Capture the cell that displays the provided text and extract its (x, y) central coordinate. 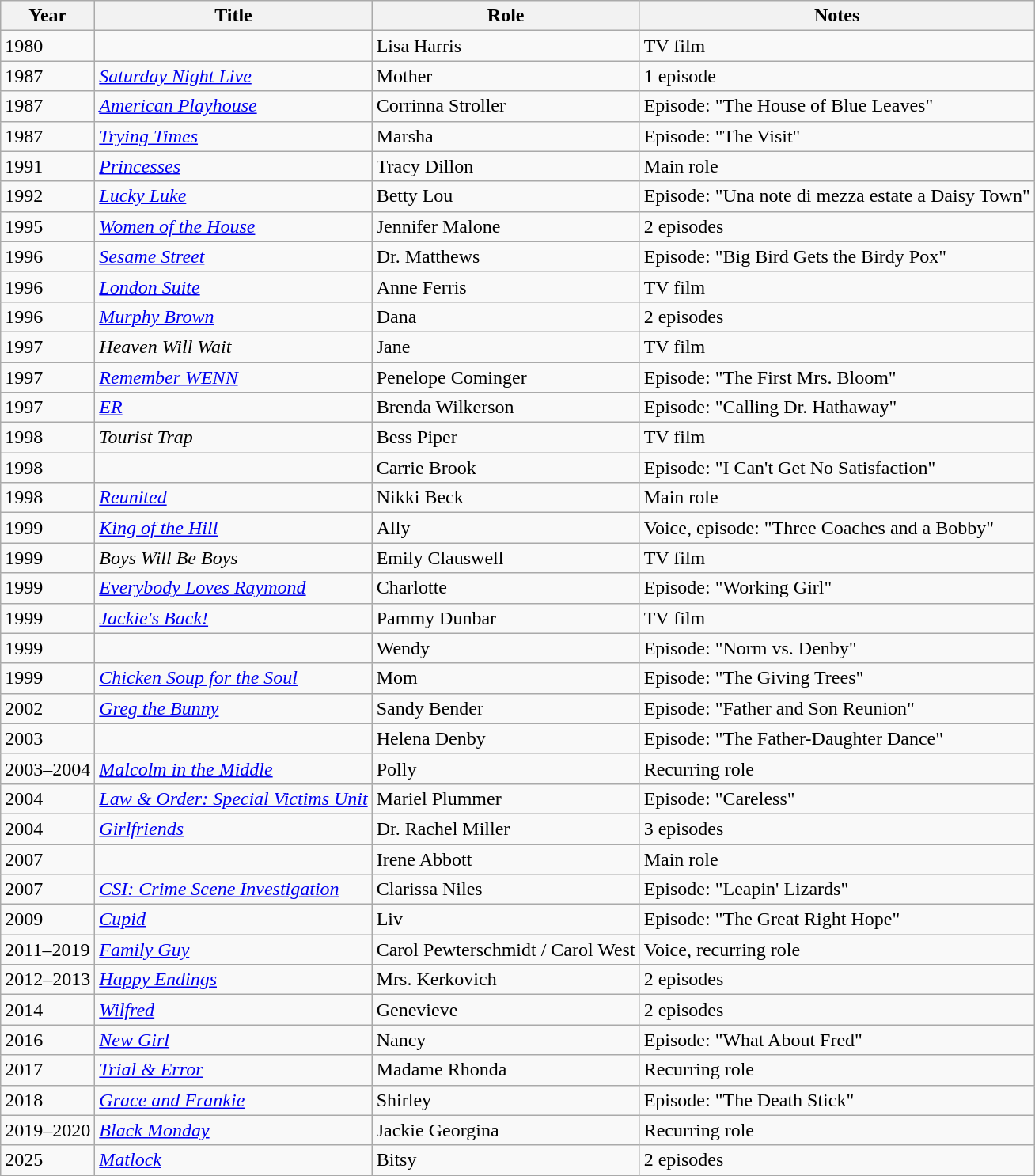
Cupid (233, 920)
Everybody Loves Raymond (233, 588)
Irene Abbott (506, 859)
Episode: "Father and Son Reunion" (837, 708)
1980 (47, 46)
Law & Order: Special Victims Unit (233, 799)
Jackie Georgina (506, 1130)
2012–2013 (47, 980)
2002 (47, 708)
Polly (506, 768)
Mrs. Kerkovich (506, 980)
Marsha (506, 136)
2003–2004 (47, 768)
Carrie Brook (506, 468)
Episode: "Working Girl" (837, 588)
1 episode (837, 76)
Voice, episode: "Three Coaches and a Bobby" (837, 528)
Corrinna Stroller (506, 106)
Reunited (233, 498)
Episode: "I Can't Get No Satisfaction" (837, 468)
Boys Will Be Boys (233, 558)
2003 (47, 738)
Women of the House (233, 226)
Happy Endings (233, 980)
2016 (47, 1040)
Mom (506, 678)
Murphy Brown (233, 317)
Dr. Rachel Miller (506, 829)
Tourist Trap (233, 438)
Jane (506, 347)
Bitsy (506, 1160)
Genevieve (506, 1010)
Episode: "Leapin' Lizards" (837, 890)
Episode: "The Visit" (837, 136)
Episode: "Big Bird Gets the Birdy Pox" (837, 256)
Episode: "The Death Stick" (837, 1100)
1992 (47, 196)
Girlfriends (233, 829)
King of the Hill (233, 528)
Voice, recurring role (837, 950)
Brenda Wilkerson (506, 408)
2025 (47, 1160)
Penelope Cominger (506, 377)
Liv (506, 920)
New Girl (233, 1040)
Malcolm in the Middle (233, 768)
Jackie's Back! (233, 618)
Trying Times (233, 136)
2017 (47, 1070)
Ally (506, 528)
Anne Ferris (506, 286)
2014 (47, 1010)
Episode: "The First Mrs. Bloom" (837, 377)
2018 (47, 1100)
Black Monday (233, 1130)
Episode: "The Father-Daughter Dance" (837, 738)
ER (233, 408)
Carol Pewterschmidt / Carol West (506, 950)
Trial & Error (233, 1070)
Episode: "The Great Right Hope" (837, 920)
3 episodes (837, 829)
1995 (47, 226)
Tracy Dillon (506, 166)
1991 (47, 166)
Nancy (506, 1040)
Helena Denby (506, 738)
Dr. Matthews (506, 256)
Episode: "The Giving Trees" (837, 678)
Role (506, 16)
Princesses (233, 166)
Episode: "Careless" (837, 799)
Lisa Harris (506, 46)
Grace and Frankie (233, 1100)
Sandy Bender (506, 708)
Emily Clauswell (506, 558)
Year (47, 16)
Title (233, 16)
Mariel Plummer (506, 799)
Chicken Soup for the Soul (233, 678)
Pammy Dunbar (506, 618)
Dana (506, 317)
2019–2020 (47, 1130)
Wendy (506, 648)
Remember WENN (233, 377)
2011–2019 (47, 950)
Mother (506, 76)
Episode: "Una note di mezza estate a Daisy Town" (837, 196)
Heaven Will Wait (233, 347)
Sesame Street (233, 256)
2009 (47, 920)
American Playhouse (233, 106)
Nikki Beck (506, 498)
Bess Piper (506, 438)
London Suite (233, 286)
Matlock (233, 1160)
CSI: Crime Scene Investigation (233, 890)
Family Guy (233, 950)
Episode: "What About Fred" (837, 1040)
Episode: "The House of Blue Leaves" (837, 106)
Notes (837, 16)
Episode: "Calling Dr. Hathaway" (837, 408)
Greg the Bunny (233, 708)
Wilfred (233, 1010)
Charlotte (506, 588)
Clarissa Niles (506, 890)
Saturday Night Live (233, 76)
Lucky Luke (233, 196)
Episode: "Norm vs. Denby" (837, 648)
Jennifer Malone (506, 226)
Shirley (506, 1100)
Betty Lou (506, 196)
Madame Rhonda (506, 1070)
